Return (x, y) of the center of cell containing provided text 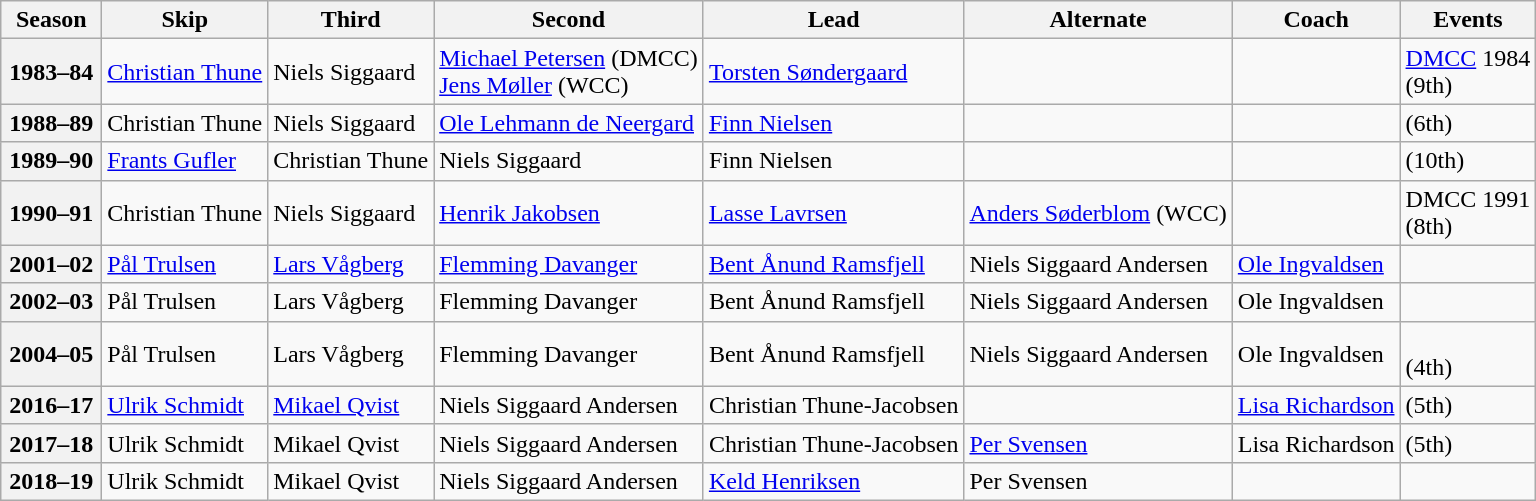
2002–03 (52, 302)
2004–05 (52, 354)
Anders Søderblom (WCC) (1098, 212)
2017–18 (52, 443)
DMCC 1991 (8th) (1468, 212)
Torsten Søndergaard (834, 72)
Third (351, 20)
Frants Gufler (185, 161)
2016–17 (52, 405)
DMCC 1984 (9th) (1468, 72)
1988–89 (52, 123)
Alternate (1098, 20)
Season (52, 20)
Ole Lehmann de Neergard (569, 123)
2018–19 (52, 481)
Second (569, 20)
1989–90 (52, 161)
1983–84 (52, 72)
Lead (834, 20)
Michael Petersen (DMCC)Jens Møller (WCC) (569, 72)
Lasse Lavrsen (834, 212)
Henrik Jakobsen (569, 212)
2001–02 (52, 264)
Events (1468, 20)
(6th) (1468, 123)
(4th) (1468, 354)
1990–91 (52, 212)
(10th) (1468, 161)
Coach (1316, 20)
Keld Henriksen (834, 481)
Skip (185, 20)
